Output the (x, y) coordinate of the center of the cell containing the given text.  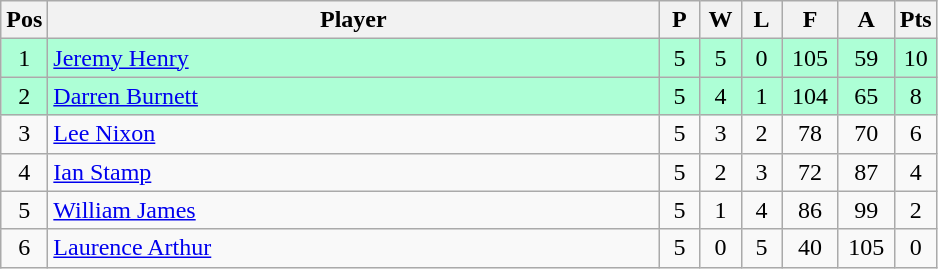
Lee Nixon (354, 134)
Ian Stamp (354, 172)
Darren Burnett (354, 96)
40 (810, 248)
Laurence Arthur (354, 248)
Player (354, 20)
87 (866, 172)
A (866, 20)
104 (810, 96)
72 (810, 172)
William James (354, 210)
Pos (24, 20)
99 (866, 210)
Jeremy Henry (354, 58)
L (762, 20)
10 (916, 58)
78 (810, 134)
86 (810, 210)
59 (866, 58)
W (720, 20)
65 (866, 96)
F (810, 20)
P (680, 20)
70 (866, 134)
Pts (916, 20)
8 (916, 96)
